Capture the cell that displays the provided text and extract its (X, Y) central coordinate. 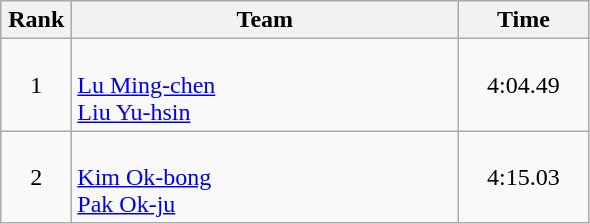
Kim Ok-bongPak Ok-ju (265, 177)
4:15.03 (524, 177)
Rank (36, 20)
Time (524, 20)
1 (36, 85)
2 (36, 177)
Lu Ming-chenLiu Yu-hsin (265, 85)
4:04.49 (524, 85)
Team (265, 20)
